Detect which cell encompasses the target text, then output its [X, Y] center coordinate. 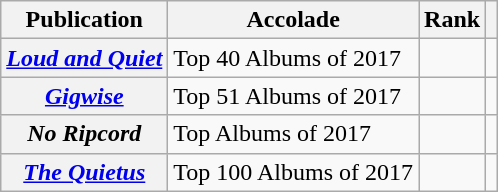
Top 100 Albums of 2017 [294, 172]
Top 51 Albums of 2017 [294, 96]
Gigwise [84, 96]
Accolade [294, 20]
Loud and Quiet [84, 58]
The Quietus [84, 172]
Top 40 Albums of 2017 [294, 58]
Publication [84, 20]
Top Albums of 2017 [294, 134]
No Ripcord [84, 134]
Rank [452, 20]
